For the text-containing cell, return its midpoint in (X, Y) coordinate format. 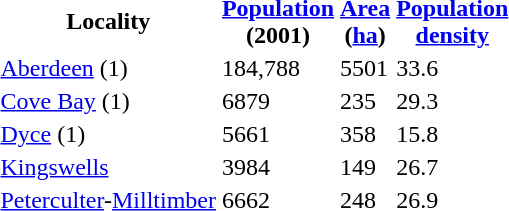
5501 (364, 68)
5661 (278, 134)
3984 (278, 167)
358 (364, 134)
149 (364, 167)
6879 (278, 101)
235 (364, 101)
184,788 (278, 68)
